Search for the cell housing the specified text and yield its (x, y) center coordinate. 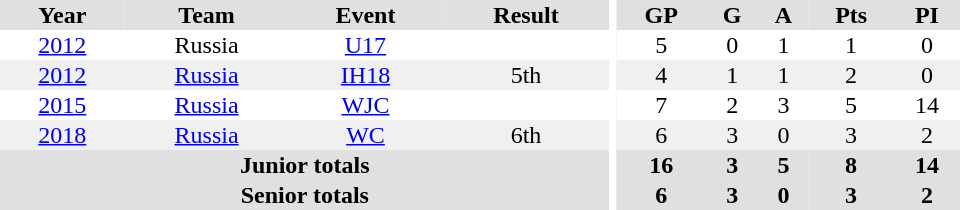
Event (365, 15)
Senior totals (305, 195)
Team (207, 15)
WC (365, 135)
2018 (62, 135)
16 (662, 165)
PI (927, 15)
7 (662, 105)
U17 (365, 45)
Junior totals (305, 165)
GP (662, 15)
8 (851, 165)
WJC (365, 105)
Result (526, 15)
Year (62, 15)
5th (526, 75)
A (784, 15)
Pts (851, 15)
6th (526, 135)
IH18 (365, 75)
G (732, 15)
4 (662, 75)
2015 (62, 105)
